Return the (x, y) coordinate for the center point of the cell that contains the specified text.  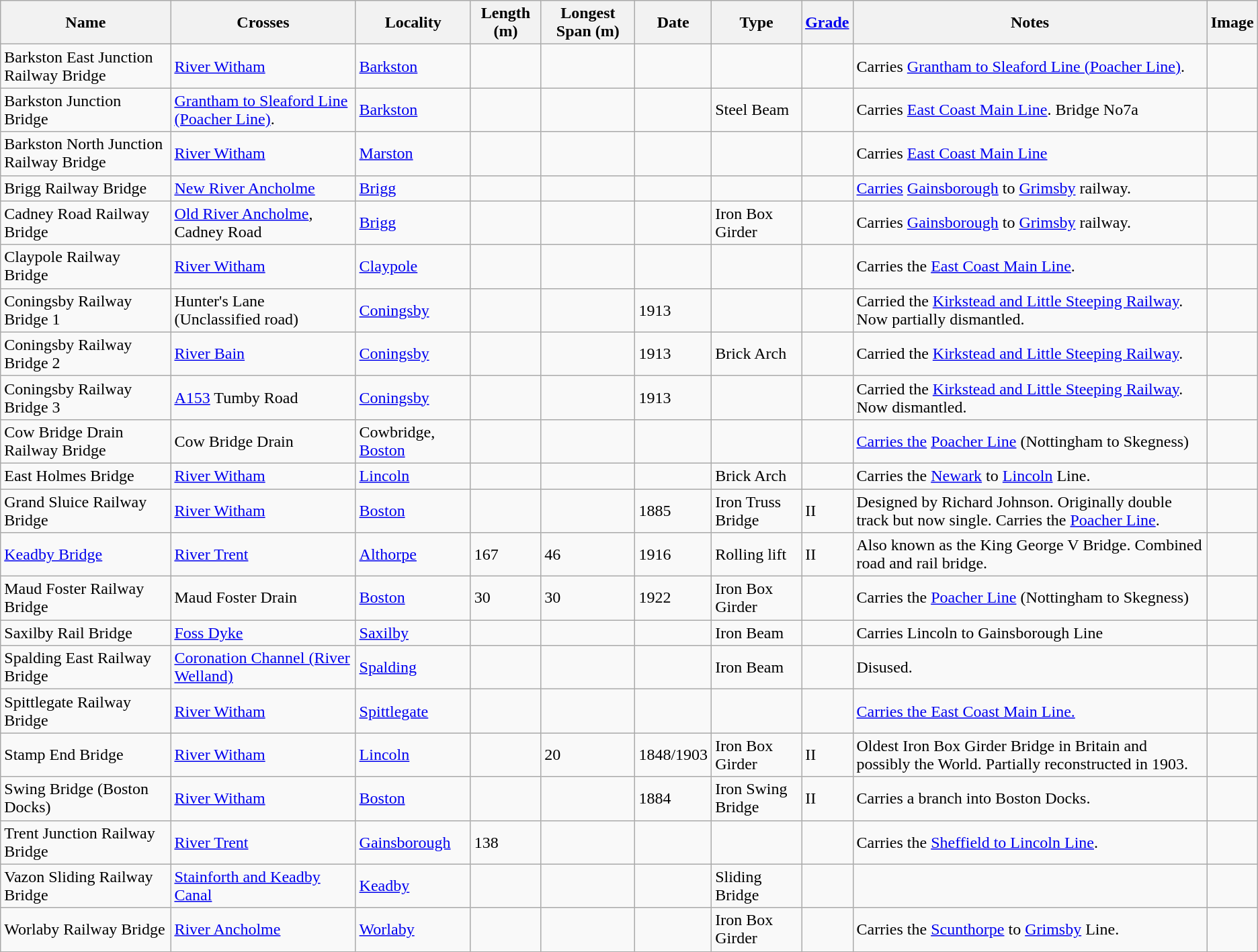
1916 (673, 555)
River Bain (263, 353)
Iron Truss Bridge (757, 511)
Cadney Road Railway Bridge (86, 223)
Locality (413, 23)
Saxilby (413, 633)
Brigg Railway Bridge (86, 188)
138 (505, 842)
Hunter's Lane (Unclassified road) (263, 310)
Spittlegate (413, 711)
Carries Lincoln to Gainsborough Line (1030, 633)
Claypole Railway Bridge (86, 266)
Spalding (413, 668)
Keadby Bridge (86, 555)
Longest Span (m) (588, 23)
Maud Foster Drain (263, 598)
Cow Bridge Drain Railway Bridge (86, 441)
A153 Tumby Road (263, 398)
1848/1903 (673, 755)
Notes (1030, 23)
Coningsby Railway Bridge 2 (86, 353)
Iron Swing Bridge (757, 798)
Coronation Channel (River Welland) (263, 668)
Barkston East Junction Railway Bridge (86, 66)
Foss Dyke (263, 633)
Saxilby Rail Bridge (86, 633)
Carries a branch into Boston Docks. (1030, 798)
Rolling lift (757, 555)
Grand Sluice Railway Bridge (86, 511)
Cowbridge, Boston (413, 441)
Sliding Bridge (757, 885)
Carries East Coast Main Line. Bridge No7a (1030, 110)
20 (588, 755)
Grade (827, 23)
New River Ancholme (263, 188)
Barkston North Junction Railway Bridge (86, 153)
Crosses (263, 23)
Claypole (413, 266)
Carried the Kirkstead and Little Steeping Railway. Now partially dismantled. (1030, 310)
Old River Ancholme, Cadney Road (263, 223)
Carries the Newark to Lincoln Line. (1030, 476)
Trent Junction Railway Bridge (86, 842)
Oldest Iron Box Girder Bridge in Britain and possibly the World. Partially reconstructed in 1903. (1030, 755)
Gainsborough (413, 842)
Worlaby (413, 930)
Althorpe (413, 555)
Name (86, 23)
Swing Bridge (Boston Docks) (86, 798)
1922 (673, 598)
Vazon Sliding Railway Bridge (86, 885)
Carries East Coast Main Line (1030, 153)
Image (1232, 23)
Carries Grantham to Sleaford Line (Poacher Line). (1030, 66)
Disused. (1030, 668)
1884 (673, 798)
Keadby (413, 885)
Marston (413, 153)
Stainforth and Keadby Canal (263, 885)
46 (588, 555)
Spalding East Railway Bridge (86, 668)
Also known as the King George V Bridge. Combined road and rail bridge. (1030, 555)
Spittlegate Railway Bridge (86, 711)
Designed by Richard Johnson. Originally double track but now single. Carries the Poacher Line. (1030, 511)
Carries the Scunthorpe to Grimsby Line. (1030, 930)
Grantham to Sleaford Line (Poacher Line). (263, 110)
Maud Foster Railway Bridge (86, 598)
Coningsby Railway Bridge 3 (86, 398)
Date (673, 23)
Length (m) (505, 23)
Cow Bridge Drain (263, 441)
167 (505, 555)
River Ancholme (263, 930)
Steel Beam (757, 110)
Carried the Kirkstead and Little Steeping Railway. (1030, 353)
Carried the Kirkstead and Little Steeping Railway. Now dismantled. (1030, 398)
Coningsby Railway Bridge 1 (86, 310)
Carries the Sheffield to Lincoln Line. (1030, 842)
1885 (673, 511)
Barkston Junction Bridge (86, 110)
Type (757, 23)
Stamp End Bridge (86, 755)
Worlaby Railway Bridge (86, 930)
East Holmes Bridge (86, 476)
